Extract the (X, Y) coordinate from the center of the cell holding the provided text.  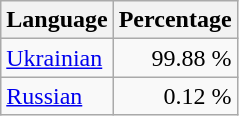
Language (57, 20)
99.88 % (175, 58)
Russian (57, 96)
Ukrainian (57, 58)
Percentage (175, 20)
0.12 % (175, 96)
